Return (x, y) of the center of cell containing provided text 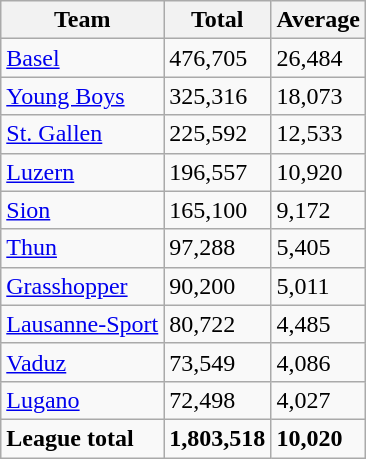
476,705 (218, 58)
5,405 (318, 248)
Lugano (82, 400)
Total (218, 20)
4,086 (318, 362)
Basel (82, 58)
196,557 (218, 172)
League total (82, 438)
72,498 (218, 400)
Luzern (82, 172)
165,100 (218, 210)
Team (82, 20)
Vaduz (82, 362)
225,592 (218, 134)
4,027 (318, 400)
Average (318, 20)
26,484 (318, 58)
4,485 (318, 324)
97,288 (218, 248)
St. Gallen (82, 134)
10,920 (318, 172)
Sion (82, 210)
5,011 (318, 286)
325,316 (218, 96)
90,200 (218, 286)
Thun (82, 248)
9,172 (318, 210)
Lausanne-Sport (82, 324)
73,549 (218, 362)
Young Boys (82, 96)
12,533 (318, 134)
Grasshopper (82, 286)
80,722 (218, 324)
10,020 (318, 438)
18,073 (318, 96)
1,803,518 (218, 438)
